Locate the cell with the specified text and output its [x, y] center coordinate. 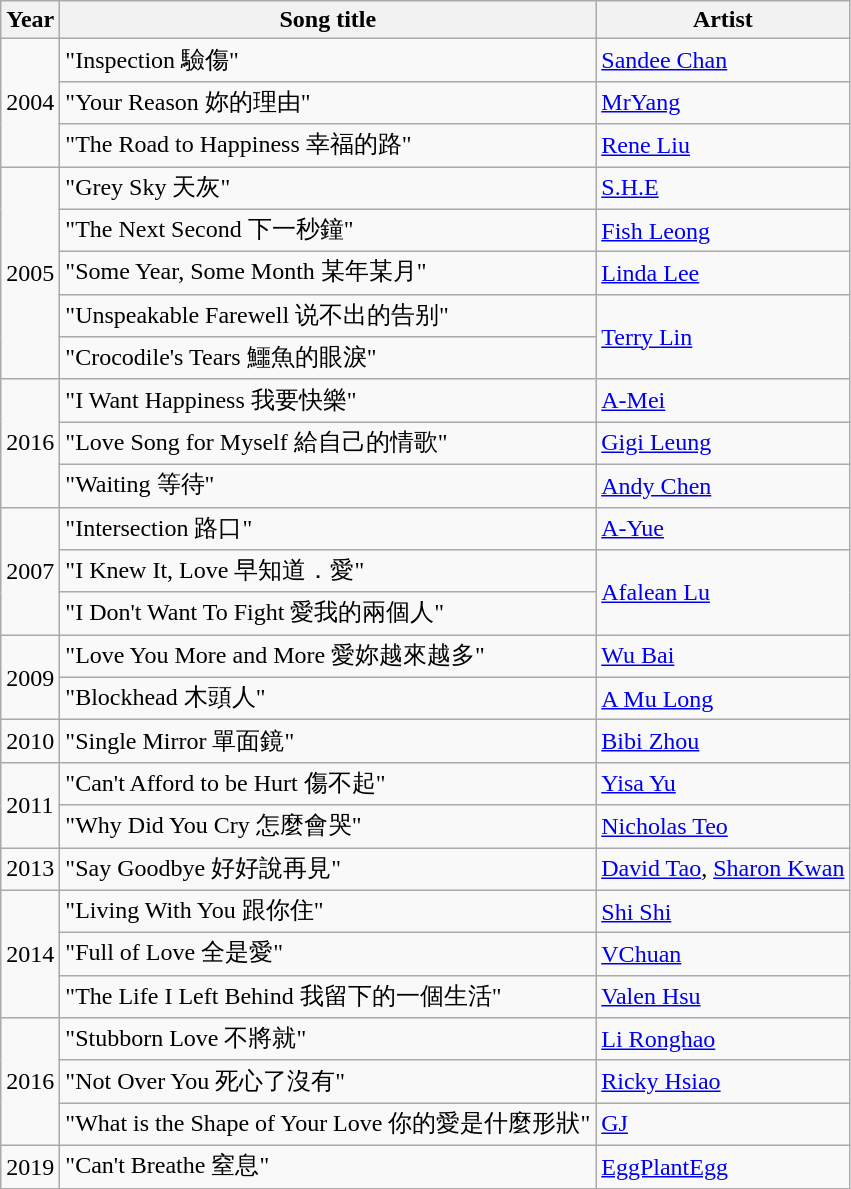
"Some Year, Some Month 某年某月" [328, 274]
2011 [30, 804]
Year [30, 20]
2014 [30, 954]
"Grey Sky 天灰" [328, 188]
"Blockhead 木頭人" [328, 698]
2004 [30, 103]
"Why Did You Cry 怎麼會哭" [328, 826]
Li Ronghao [723, 1040]
"The Next Second 下一秒鐘" [328, 230]
Fish Leong [723, 230]
2010 [30, 742]
Shi Shi [723, 912]
"Intersection 路口" [328, 528]
2019 [30, 1166]
Yisa Yu [723, 784]
S.H.E [723, 188]
"Not Over You 死心了沒有" [328, 1082]
Song title [328, 20]
"I Don't Want To Fight 愛我的兩個人" [328, 614]
Valen Hsu [723, 996]
"The Road to Happiness 幸福的路" [328, 146]
MrYang [723, 102]
"Love You More and More 愛妳越來越多" [328, 656]
Bibi Zhou [723, 742]
"Crocodile's Tears 鱷魚的眼淚" [328, 358]
A Mu Long [723, 698]
"The Life I Left Behind 我留下的一個生活" [328, 996]
Linda Lee [723, 274]
Ricky Hsiao [723, 1082]
"Living With You 跟你住" [328, 912]
Terry Lin [723, 336]
Wu Bai [723, 656]
"Love Song for Myself 給自己的情歌" [328, 444]
EggPlantEgg [723, 1166]
2013 [30, 870]
VChuan [723, 954]
Rene Liu [723, 146]
"I Knew It, Love 早知道．愛" [328, 572]
A-Mei [723, 400]
"Can't Afford to be Hurt 傷不起" [328, 784]
2009 [30, 678]
2007 [30, 571]
"Your Reason 妳的理由" [328, 102]
Andy Chen [723, 486]
"Waiting 等待" [328, 486]
"Inspection 驗傷" [328, 60]
"Unspeakable Farewell 说不出的告别" [328, 316]
Nicholas Teo [723, 826]
Sandee Chan [723, 60]
David Tao, Sharon Kwan [723, 870]
Gigi Leung [723, 444]
GJ [723, 1124]
"Can't Breathe 窒息" [328, 1166]
Afalean Lu [723, 592]
2005 [30, 272]
"Say Goodbye 好好說再見" [328, 870]
"What is the Shape of Your Love 你的愛是什麼形狀" [328, 1124]
Artist [723, 20]
"Full of Love 全是愛" [328, 954]
A-Yue [723, 528]
"I Want Happiness 我要快樂" [328, 400]
"Single Mirror 單面鏡" [328, 742]
"Stubborn Love 不將就" [328, 1040]
